Return the (X, Y) coordinate for the center point of the cell that contains the specified text.  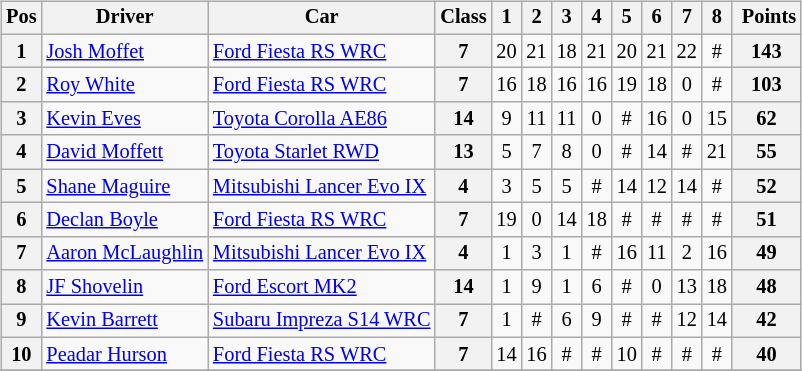
Class (463, 18)
Car (322, 18)
Ford Escort MK2 (322, 287)
15 (717, 119)
42 (766, 321)
48 (766, 287)
JF Shovelin (124, 287)
22 (687, 51)
Josh Moffet (124, 51)
David Moffett (124, 152)
143 (766, 51)
Subaru Impreza S14 WRC (322, 321)
51 (766, 220)
49 (766, 253)
103 (766, 85)
Kevin Barrett (124, 321)
Kevin Eves (124, 119)
40 (766, 354)
Toyota Corolla AE86 (322, 119)
Pos (21, 18)
Points (766, 18)
Toyota Starlet RWD (322, 152)
Peadar Hurson (124, 354)
Driver (124, 18)
52 (766, 186)
Aaron McLaughlin (124, 253)
Shane Maguire (124, 186)
Roy White (124, 85)
55 (766, 152)
62 (766, 119)
Declan Boyle (124, 220)
